Extract the (x, y) coordinate from the center of the cell holding the provided text.  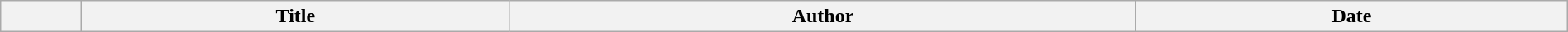
Title (295, 16)
Date (1352, 16)
Author (822, 16)
